Detect which cell encompasses the target text, then output its (X, Y) center coordinate. 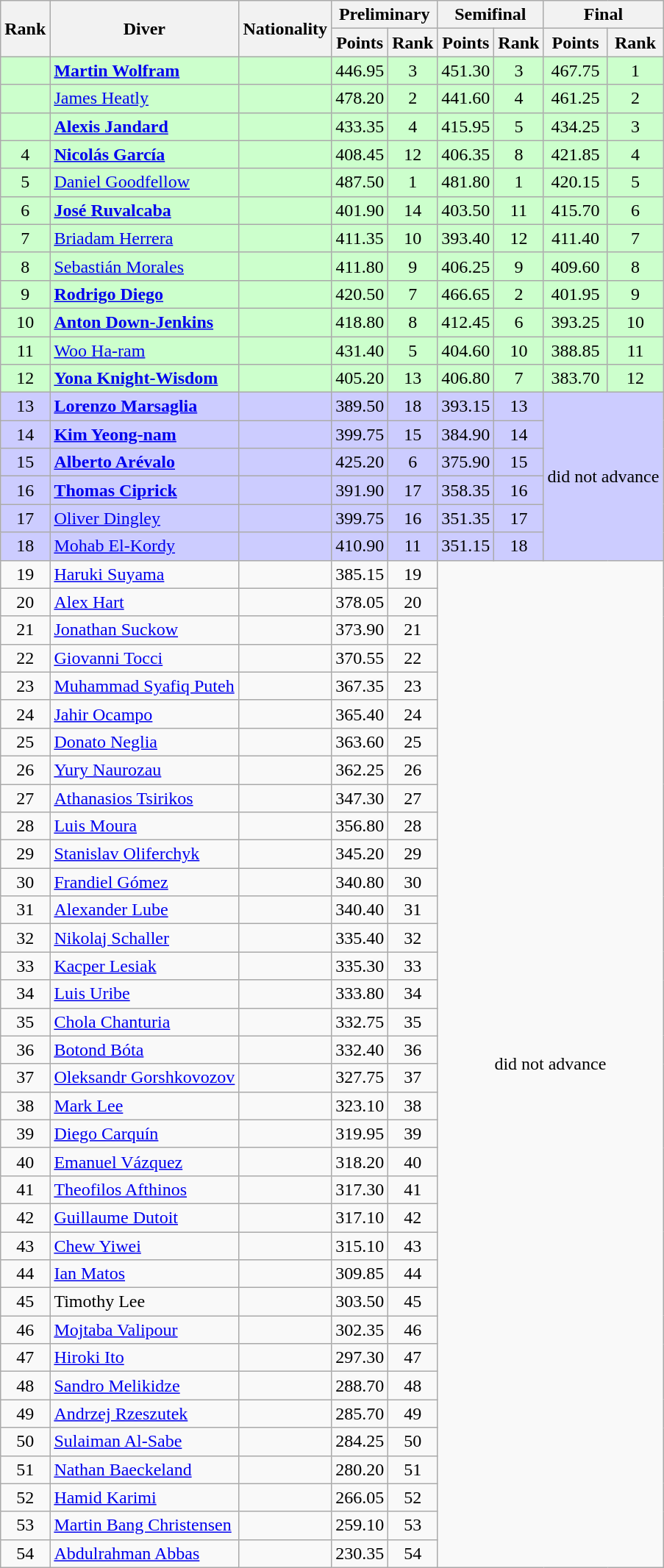
434.25 (575, 126)
Alex Hart (144, 602)
Final (603, 15)
384.90 (466, 434)
332.75 (360, 1022)
Oleksandr Gorshkovozov (144, 1078)
Alberto Arévalo (144, 462)
340.40 (360, 910)
Luis Moura (144, 826)
Lorenzo Marsaglia (144, 407)
Martin Wolfram (144, 71)
Hiroki Ito (144, 1358)
Anton Down-Jenkins (144, 322)
Daniel Goodfellow (144, 182)
284.25 (360, 1442)
378.05 (360, 602)
412.45 (466, 322)
406.35 (466, 154)
Nicolás García (144, 154)
317.30 (360, 1189)
Alexander Lube (144, 910)
Sulaiman Al-Sabe (144, 1442)
Theofilos Afthinos (144, 1189)
356.80 (360, 826)
405.20 (360, 379)
Muhammad Syafiq Puteh (144, 686)
487.50 (360, 182)
280.20 (360, 1469)
309.85 (360, 1274)
345.20 (360, 854)
415.70 (575, 210)
363.60 (360, 742)
478.20 (360, 99)
391.90 (360, 490)
Sebastián Morales (144, 266)
Semifinal (490, 15)
Frandiel Gómez (144, 882)
Jonathan Suckow (144, 630)
Diego Carquín (144, 1134)
259.10 (360, 1525)
340.80 (360, 882)
420.50 (360, 294)
383.70 (575, 379)
351.15 (466, 546)
335.30 (360, 966)
467.75 (575, 71)
411.35 (360, 238)
Rodrigo Diego (144, 294)
Chew Yiwei (144, 1246)
385.15 (360, 574)
285.70 (360, 1414)
446.95 (360, 71)
411.80 (360, 266)
Haruki Suyama (144, 574)
Andrzej Rzeszutek (144, 1414)
318.20 (360, 1161)
351.35 (466, 518)
415.95 (466, 126)
406.80 (466, 379)
James Heatly (144, 99)
Jahir Ocampo (144, 714)
404.60 (466, 351)
Donato Neglia (144, 742)
409.60 (575, 266)
315.10 (360, 1246)
230.35 (360, 1553)
403.50 (466, 210)
333.80 (360, 994)
466.65 (466, 294)
266.05 (360, 1497)
408.45 (360, 154)
461.25 (575, 99)
Stanislav Oliferchyk (144, 854)
Nationality (285, 29)
425.20 (360, 462)
Mojtaba Valipour (144, 1330)
481.80 (466, 182)
Botond Bóta (144, 1050)
302.35 (360, 1330)
Nikolaj Schaller (144, 938)
Briadam Herrera (144, 238)
335.40 (360, 938)
Oliver Dingley (144, 518)
362.25 (360, 770)
Kacper Lesiak (144, 966)
421.85 (575, 154)
Yury Naurozau (144, 770)
Emanuel Vázquez (144, 1161)
Hamid Karimi (144, 1497)
Abdulrahman Abbas (144, 1553)
Alexis Jandard (144, 126)
Giovanni Tocci (144, 658)
347.30 (360, 798)
332.40 (360, 1050)
375.90 (466, 462)
393.40 (466, 238)
393.25 (575, 322)
288.70 (360, 1386)
Nathan Baeckeland (144, 1469)
327.75 (360, 1078)
297.30 (360, 1358)
Kim Yeong-nam (144, 434)
Mohab El-Kordy (144, 546)
Timothy Lee (144, 1302)
José Ruvalcaba (144, 210)
370.55 (360, 658)
389.50 (360, 407)
Martin Bang Christensen (144, 1525)
365.40 (360, 714)
Luis Uribe (144, 994)
410.90 (360, 546)
401.95 (575, 294)
Woo Ha-ram (144, 351)
Diver (144, 29)
303.50 (360, 1302)
420.15 (575, 182)
388.85 (575, 351)
319.95 (360, 1134)
433.35 (360, 126)
317.10 (360, 1217)
Chola Chanturia (144, 1022)
431.40 (360, 351)
418.80 (360, 322)
451.30 (466, 71)
Ian Matos (144, 1274)
Athanasios Tsirikos (144, 798)
401.90 (360, 210)
Sandro Melikidze (144, 1386)
411.40 (575, 238)
373.90 (360, 630)
Thomas Ciprick (144, 490)
Preliminary (385, 15)
367.35 (360, 686)
441.60 (466, 99)
Mark Lee (144, 1106)
Guillaume Dutoit (144, 1217)
406.25 (466, 266)
393.15 (466, 407)
323.10 (360, 1106)
358.35 (466, 490)
Yona Knight-Wisdom (144, 379)
